Extract the (x, y) coordinate from the center of the cell holding the provided text.  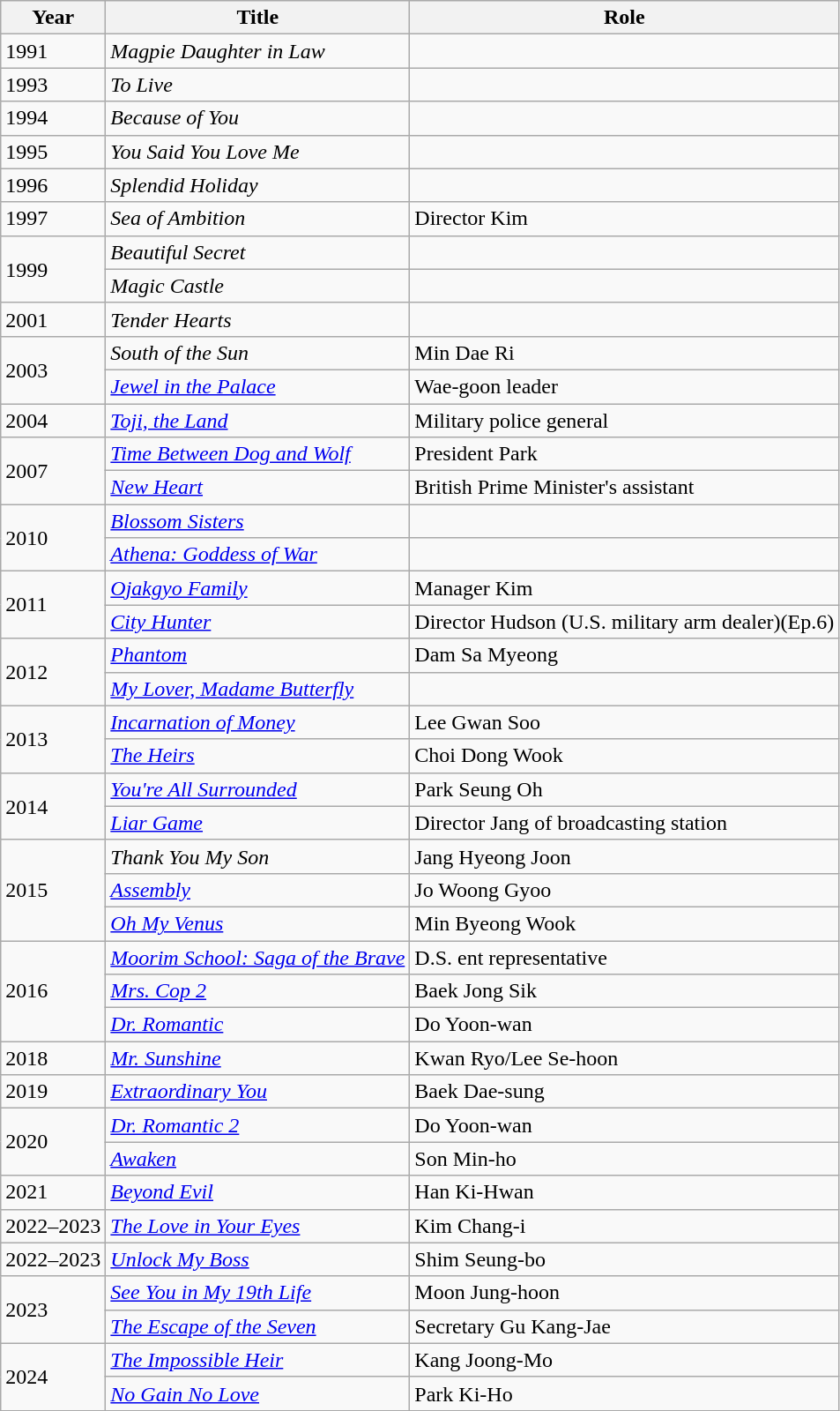
Han Ki-Hwan (624, 1192)
Secretary Gu Kang-Jae (624, 1326)
1997 (53, 219)
No Gain No Love (257, 1393)
Baek Jong Sik (624, 991)
Director Kim (624, 219)
Unlock My Boss (257, 1259)
1996 (53, 185)
Beautiful Secret (257, 252)
Year (53, 18)
British Prime Minister's assistant (624, 488)
My Lover, Madame Butterfly (257, 689)
Military police general (624, 421)
Jewel in the Palace (257, 386)
Jang Hyeong Joon (624, 856)
Blossom Sisters (257, 521)
Park Seung Oh (624, 789)
Toji, the Land (257, 421)
The Heirs (257, 756)
Manager Kim (624, 588)
Time Between Dog and Wolf (257, 454)
Incarnation of Money (257, 722)
2021 (53, 1192)
2013 (53, 739)
2012 (53, 672)
Sea of Ambition (257, 219)
To Live (257, 85)
Director Hudson (U.S. military arm dealer)(Ep.6) (624, 622)
Kim Chang-i (624, 1226)
President Park (624, 454)
2020 (53, 1142)
Dr. Romantic 2 (257, 1125)
Baek Dae-sung (624, 1092)
New Heart (257, 488)
Extraordinary You (257, 1092)
2024 (53, 1377)
Thank You My Son (257, 856)
2018 (53, 1058)
2011 (53, 605)
The Escape of the Seven (257, 1326)
Dam Sa Myeong (624, 655)
Awaken (257, 1159)
2019 (53, 1092)
Because of You (257, 118)
1994 (53, 118)
You're All Surrounded (257, 789)
South of the Sun (257, 353)
Ojakgyo Family (257, 588)
Magic Castle (257, 286)
Oh My Venus (257, 923)
2016 (53, 990)
Jo Woong Gyoo (624, 890)
Athena: Goddess of War (257, 555)
Dr. Romantic (257, 1025)
2023 (53, 1310)
Kwan Ryo/Lee Se-hoon (624, 1058)
Son Min-ho (624, 1159)
Phantom (257, 655)
2003 (53, 370)
2015 (53, 890)
2014 (53, 806)
See You in My 19th Life (257, 1293)
Title (257, 18)
2004 (53, 421)
Park Ki-Ho (624, 1393)
Director Jang of broadcasting station (624, 823)
Role (624, 18)
Wae-goon leader (624, 386)
2010 (53, 538)
Min Byeong Wook (624, 923)
Moorim School: Saga of the Brave (257, 957)
Magpie Daughter in Law (257, 51)
The Impossible Heir (257, 1360)
1991 (53, 51)
Shim Seung-bo (624, 1259)
2007 (53, 471)
Liar Game (257, 823)
1999 (53, 269)
Min Dae Ri (624, 353)
The Love in Your Eyes (257, 1226)
Kang Joong-Mo (624, 1360)
D.S. ent representative (624, 957)
Assembly (257, 890)
Beyond Evil (257, 1192)
Lee Gwan Soo (624, 722)
2001 (53, 319)
Mrs. Cop 2 (257, 991)
Mr. Sunshine (257, 1058)
Tender Hearts (257, 319)
You Said You Love Me (257, 152)
City Hunter (257, 622)
Choi Dong Wook (624, 756)
Splendid Holiday (257, 185)
Moon Jung-hoon (624, 1293)
1993 (53, 85)
1995 (53, 152)
